Identify which cell holds the provided text, then report its (X, Y) central coordinate. 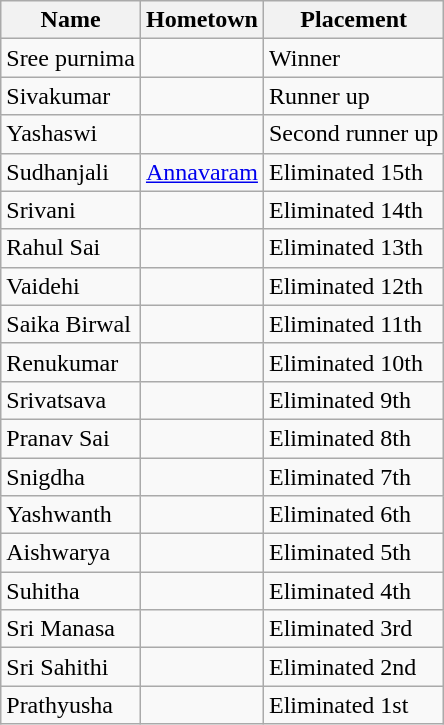
Vaidehi (71, 286)
Eliminated 14th (353, 210)
Pranav Sai (71, 438)
Eliminated 1st (353, 705)
Annavaram (202, 172)
Eliminated 7th (353, 477)
Srivatsava (71, 400)
Eliminated 12th (353, 286)
Runner up (353, 96)
Sri Manasa (71, 629)
Aishwarya (71, 553)
Saika Birwal (71, 324)
Eliminated 8th (353, 438)
Sudhanjali (71, 172)
Eliminated 15th (353, 172)
Hometown (202, 20)
Renukumar (71, 362)
Sivakumar (71, 96)
Eliminated 2nd (353, 667)
Rahul Sai (71, 248)
Sri Sahithi (71, 667)
Yashwanth (71, 515)
Name (71, 20)
Sree purnima (71, 58)
Prathyusha (71, 705)
Placement (353, 20)
Eliminated 13th (353, 248)
Eliminated 10th (353, 362)
Yashaswi (71, 134)
Eliminated 9th (353, 400)
Eliminated 11th (353, 324)
Eliminated 3rd (353, 629)
Winner (353, 58)
Second runner up (353, 134)
Snigdha (71, 477)
Eliminated 4th (353, 591)
Srivani (71, 210)
Suhitha (71, 591)
Eliminated 5th (353, 553)
Eliminated 6th (353, 515)
